Identify which cell holds the provided text, then report its (X, Y) central coordinate. 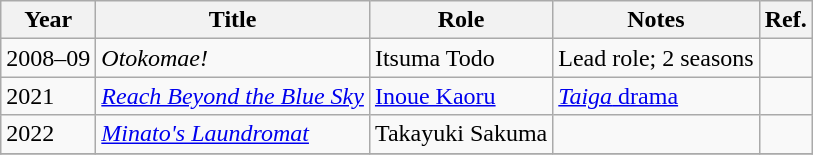
Reach Beyond the Blue Sky (233, 96)
Role (460, 20)
Itsuma Todo (460, 58)
Takayuki Sakuma (460, 134)
2008–09 (48, 58)
Year (48, 20)
2022 (48, 134)
Otokomae! (233, 58)
Notes (656, 20)
Inoue Kaoru (460, 96)
2021 (48, 96)
Ref. (786, 20)
Title (233, 20)
Lead role; 2 seasons (656, 58)
Taiga drama (656, 96)
Minato's Laundromat (233, 134)
